Pinpoint the cell where the given text exists, returning its (x, y) midpoint coordinate. 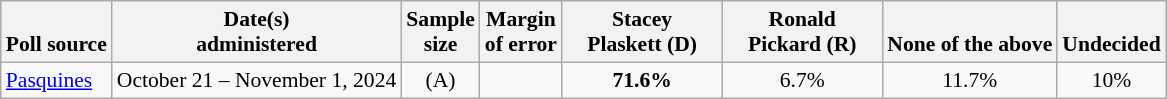
October 21 – November 1, 2024 (257, 80)
Pasquines (56, 80)
Marginof error (521, 32)
None of the above (970, 32)
Undecided (1111, 32)
71.6% (642, 80)
(A) (440, 80)
StaceyPlaskett (D) (642, 32)
Samplesize (440, 32)
RonaldPickard (R) (802, 32)
10% (1111, 80)
Poll source (56, 32)
6.7% (802, 80)
11.7% (970, 80)
Date(s)administered (257, 32)
